Extract the [X, Y] coordinate from the center of the cell holding the provided text.  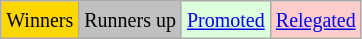
Relegated [316, 20]
Runners up [130, 20]
Winners [40, 20]
Promoted [226, 20]
